Search for the cell housing the specified text and yield its (X, Y) center coordinate. 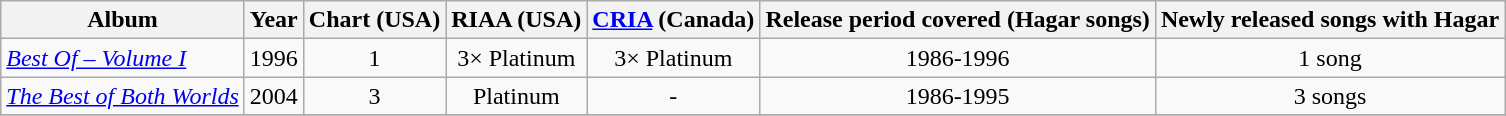
3 songs (1330, 96)
1986-1995 (958, 96)
- (674, 96)
Release period covered (Hagar songs) (958, 20)
3 (374, 96)
RIAA (USA) (516, 20)
1996 (274, 58)
The Best of Both Worlds (123, 96)
Best Of – Volume I (123, 58)
1 song (1330, 58)
Album (123, 20)
Newly released songs with Hagar (1330, 20)
Chart (USA) (374, 20)
1 (374, 58)
CRIA (Canada) (674, 20)
Year (274, 20)
1986-1996 (958, 58)
Platinum (516, 96)
2004 (274, 96)
